Return the [x, y] coordinate for the center point of the cell that contains the specified text.  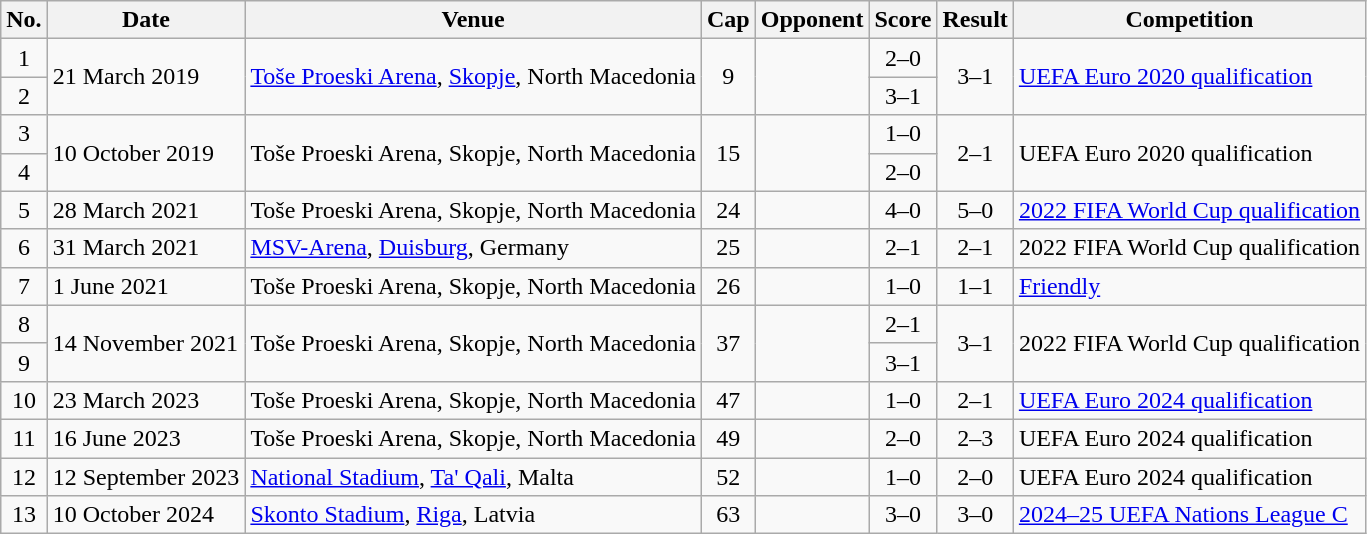
Competition [1189, 20]
12 September 2023 [146, 477]
11 [24, 438]
Date [146, 20]
No. [24, 20]
21 March 2019 [146, 77]
47 [728, 400]
37 [728, 343]
Skonto Stadium, Riga, Latvia [474, 515]
1 [24, 58]
10 [24, 400]
14 November 2021 [146, 343]
1–1 [975, 286]
5 [24, 210]
31 March 2021 [146, 248]
16 June 2023 [146, 438]
Cap [728, 20]
1 June 2021 [146, 286]
2024–25 UEFA Nations League C [1189, 515]
Friendly [1189, 286]
10 October 2024 [146, 515]
52 [728, 477]
8 [24, 324]
4–0 [903, 210]
4 [24, 172]
24 [728, 210]
MSV-Arena, Duisburg, Germany [474, 248]
7 [24, 286]
28 March 2021 [146, 210]
5–0 [975, 210]
Opponent [812, 20]
13 [24, 515]
Score [903, 20]
12 [24, 477]
10 October 2019 [146, 153]
63 [728, 515]
3 [24, 134]
6 [24, 248]
15 [728, 153]
Venue [474, 20]
2–3 [975, 438]
Result [975, 20]
26 [728, 286]
2 [24, 96]
25 [728, 248]
49 [728, 438]
National Stadium, Ta' Qali, Malta [474, 477]
23 March 2023 [146, 400]
